Scan for the cell matching the given text and deliver its [x, y] coordinate at center. 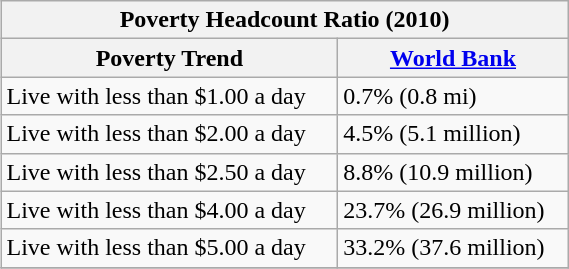
Live with less than $5.00 a day [170, 248]
8.8% (10.9 million) [454, 172]
23.7% (26.9 million) [454, 210]
4.5% (5.1 million) [454, 134]
Poverty Headcount Ratio (2010) [284, 20]
Live with less than $1.00 a day [170, 96]
Live with less than $4.00 a day [170, 210]
World Bank [454, 58]
Live with less than $2.00 a day [170, 134]
0.7% (0.8 mi) [454, 96]
Live with less than $2.50 a day [170, 172]
33.2% (37.6 million) [454, 248]
Poverty Trend [170, 58]
